Pinpoint the cell where the given text exists, returning its (x, y) midpoint coordinate. 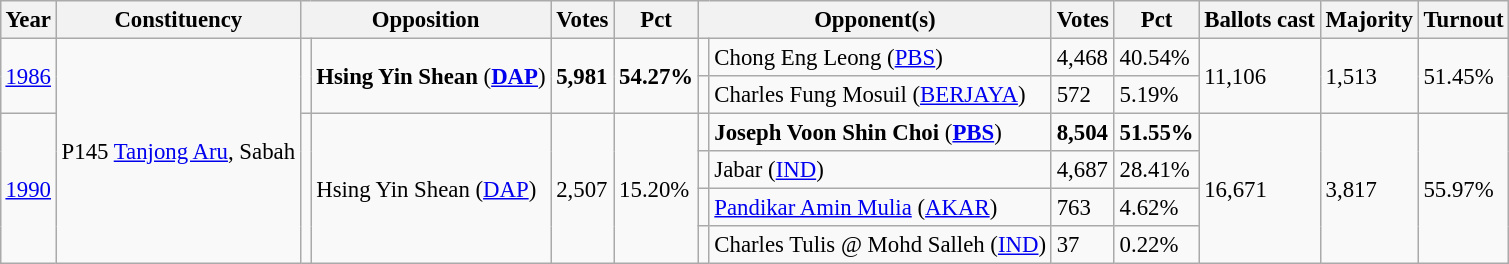
Joseph Voon Shin Choi (PBS) (880, 133)
763 (1082, 208)
16,671 (1260, 189)
5,981 (582, 76)
Constituency (178, 20)
Pandikar Amin Mulia (AKAR) (880, 208)
Opponent(s) (874, 20)
Opposition (426, 20)
Jabar (IND) (880, 170)
Charles Fung Mosuil (BERJAYA) (880, 95)
4.62% (1156, 208)
4,468 (1082, 57)
11,106 (1260, 76)
1,513 (1369, 76)
15.20% (656, 189)
P145 Tanjong Aru, Sabah (178, 151)
Ballots cast (1260, 20)
51.45% (1464, 76)
51.55% (1156, 133)
Charles Tulis @ Mohd Salleh (IND) (880, 245)
37 (1082, 245)
0.22% (1156, 245)
40.54% (1156, 57)
5.19% (1156, 95)
572 (1082, 95)
54.27% (656, 76)
4,687 (1082, 170)
2,507 (582, 189)
28.41% (1156, 170)
Year (28, 20)
Chong Eng Leong (PBS) (880, 57)
1990 (28, 189)
55.97% (1464, 189)
Majority (1369, 20)
8,504 (1082, 133)
Turnout (1464, 20)
1986 (28, 76)
3,817 (1369, 189)
